Return the [x, y] coordinate for the center point of the cell that contains the specified text.  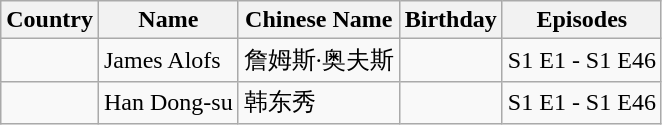
Birthday [450, 20]
James Alofs [168, 60]
Country [50, 20]
韩东秀 [318, 102]
Han Dong-su [168, 102]
Chinese Name [318, 20]
詹姆斯·奥夫斯 [318, 60]
Name [168, 20]
Episodes [582, 20]
